Output the (X, Y) coordinate of the center of the cell containing the given text.  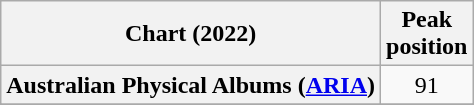
Peakposition (427, 34)
Chart (2022) (191, 34)
Australian Physical Albums (ARIA) (191, 85)
91 (427, 85)
